Search for the cell housing the specified text and yield its [X, Y] center coordinate. 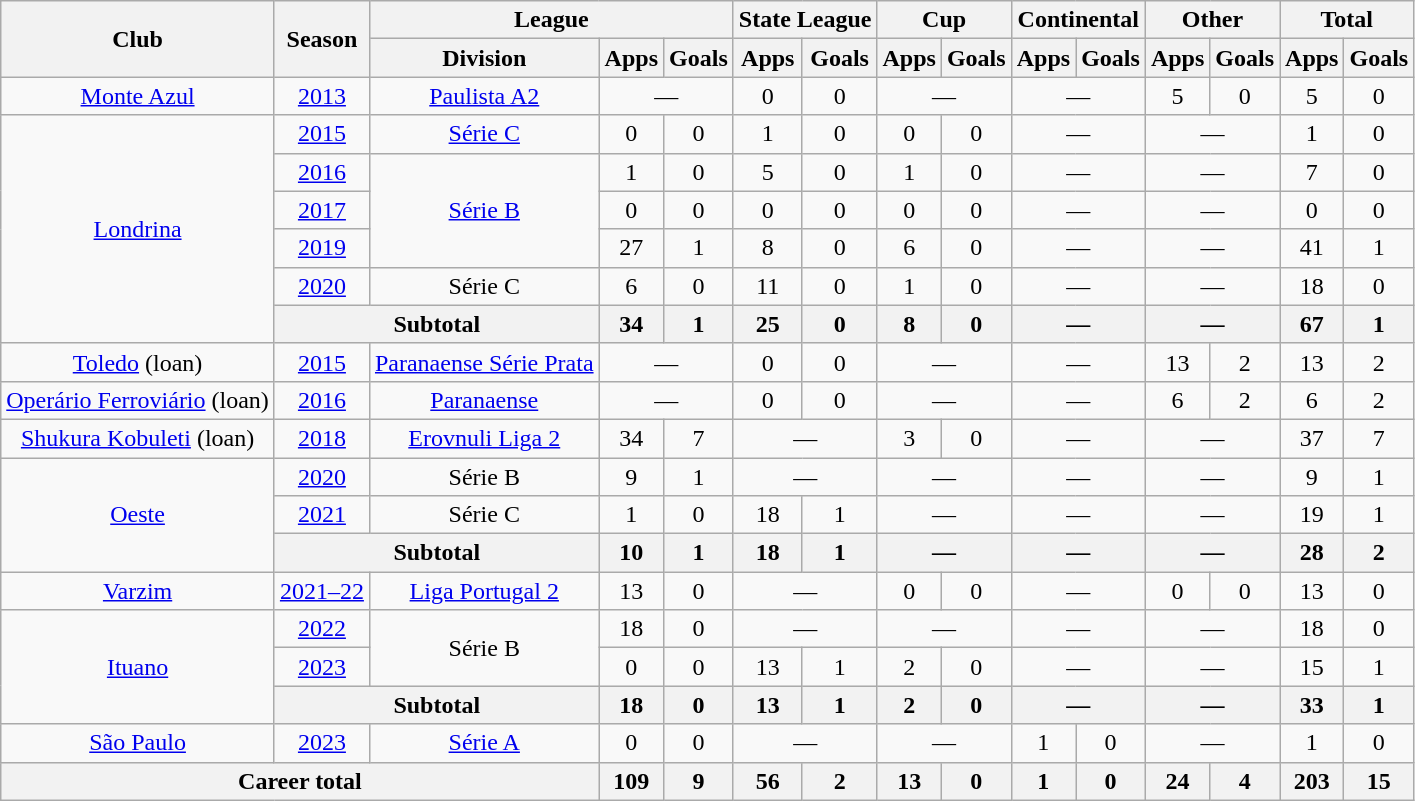
11 [768, 286]
2018 [322, 438]
Operário Ferroviário (loan) [138, 400]
Continental [1078, 20]
10 [631, 553]
Club [138, 39]
37 [1312, 438]
Varzim [138, 591]
2013 [322, 96]
2022 [322, 629]
4 [1245, 781]
Ituano [138, 667]
Liga Portugal 2 [484, 591]
Série A [484, 743]
203 [1312, 781]
33 [1312, 705]
Cup [944, 20]
Paranaense [484, 400]
2021 [322, 515]
Total [1347, 20]
Shukura Kobuleti (loan) [138, 438]
League [551, 20]
Toledo (loan) [138, 362]
41 [1312, 248]
Other [1212, 20]
São Paulo [138, 743]
109 [631, 781]
25 [768, 324]
2017 [322, 210]
Londrina [138, 229]
State League [805, 20]
Season [322, 39]
56 [768, 781]
Paulista A2 [484, 96]
27 [631, 248]
67 [1312, 324]
Monte Azul [138, 96]
Career total [300, 781]
Paranaense Série Prata [484, 362]
Division [484, 58]
24 [1177, 781]
Oeste [138, 515]
19 [1312, 515]
Erovnuli Liga 2 [484, 438]
3 [909, 438]
2019 [322, 248]
28 [1312, 553]
2021–22 [322, 591]
